Detect which cell encompasses the target text, then output its [x, y] center coordinate. 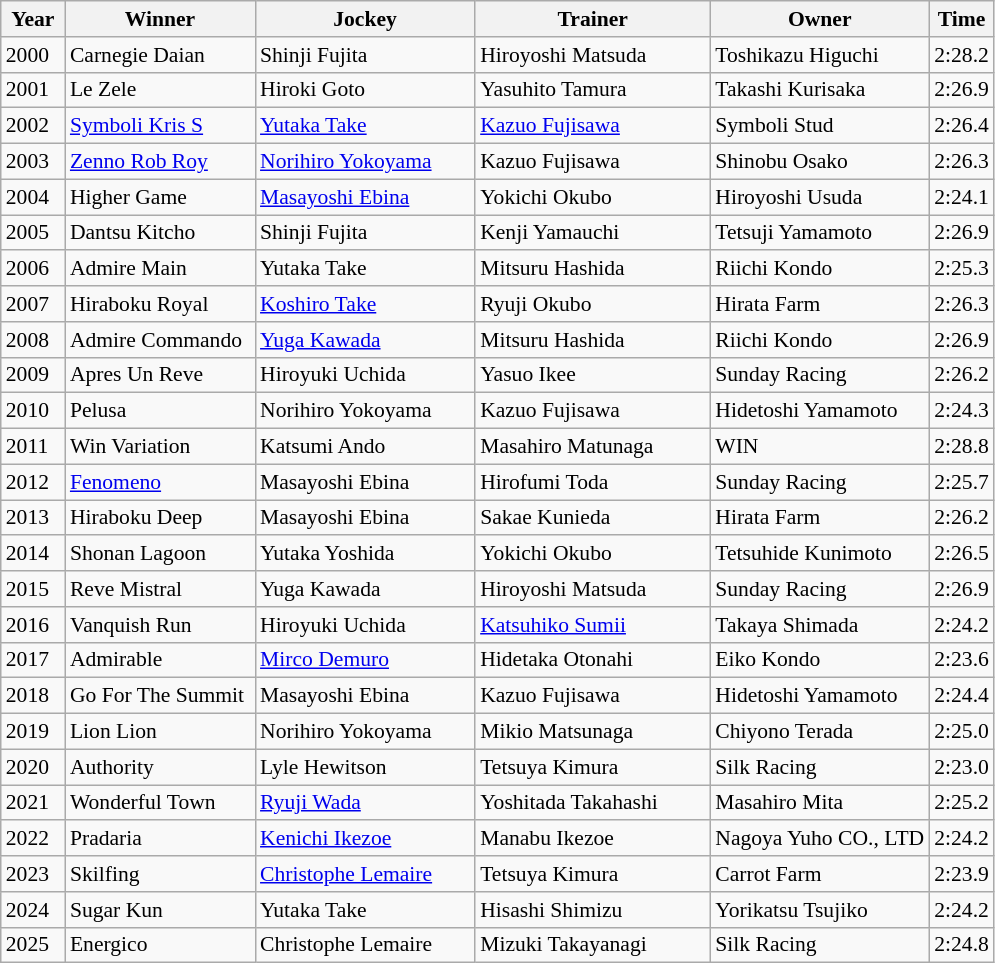
2:24.4 [962, 696]
Eiko Kondo [820, 660]
Lion Lion [160, 732]
2005 [33, 233]
2006 [33, 269]
Trainer [592, 19]
Carrot Farm [820, 874]
Hiroki Goto [365, 90]
2014 [33, 554]
2:28.8 [962, 447]
Manabu Ikezoe [592, 839]
2021 [33, 803]
2004 [33, 197]
Hiroyoshi Usuda [820, 197]
2017 [33, 660]
Shonan Lagoon [160, 554]
2013 [33, 518]
2020 [33, 767]
Koshiro Take [365, 304]
2019 [33, 732]
Le Zele [160, 90]
2003 [33, 162]
Zenno Rob Roy [160, 162]
2025 [33, 945]
Masahiro Mita [820, 803]
Kenji Yamauchi [592, 233]
Skilfing [160, 874]
2:24.3 [962, 411]
2:28.2 [962, 55]
2:23.6 [962, 660]
Dantsu Kitcho [160, 233]
Vanquish Run [160, 625]
2:25.7 [962, 482]
Yasuhito Tamura [592, 90]
Tetsuji Yamamoto [820, 233]
Owner [820, 19]
2024 [33, 910]
Katsumi Ando [365, 447]
Ryuji Wada [365, 803]
Jockey [365, 19]
Fenomeno [160, 482]
2:24.1 [962, 197]
Sakae Kunieda [592, 518]
Masahiro Matunaga [592, 447]
Energico [160, 945]
2016 [33, 625]
Chiyono Terada [820, 732]
Nagoya Yuho CO., LTD [820, 839]
Go For The Summit [160, 696]
Wonderful Town [160, 803]
Authority [160, 767]
Katsuhiko Sumii [592, 625]
2022 [33, 839]
Sugar Kun [160, 910]
Ryuji Okubo [592, 304]
2:23.9 [962, 874]
Reve Mistral [160, 589]
Pelusa [160, 411]
2:26.5 [962, 554]
Lyle Hewitson [365, 767]
Admirable [160, 660]
2000 [33, 55]
Year [33, 19]
2:25.2 [962, 803]
2015 [33, 589]
WIN [820, 447]
Hirofumi Toda [592, 482]
2008 [33, 340]
Carnegie Daian [160, 55]
Time [962, 19]
Shinobu Osako [820, 162]
Takashi Kurisaka [820, 90]
Admire Main [160, 269]
2018 [33, 696]
2009 [33, 375]
Hidetaka Otonahi [592, 660]
2010 [33, 411]
2002 [33, 126]
2001 [33, 90]
Yasuo Ikee [592, 375]
Kenichi Ikezoe [365, 839]
2023 [33, 874]
Hisashi Shimizu [592, 910]
2012 [33, 482]
Win Variation [160, 447]
Mikio Matsunaga [592, 732]
Takaya Shimada [820, 625]
2:23.0 [962, 767]
Hiraboku Royal [160, 304]
Yutaka Yoshida [365, 554]
2:25.0 [962, 732]
Mirco Demuro [365, 660]
Toshikazu Higuchi [820, 55]
Winner [160, 19]
Hiraboku Deep [160, 518]
2:24.8 [962, 945]
Yoshitada Takahashi [592, 803]
Admire Commando [160, 340]
Tetsuhide Kunimoto [820, 554]
Symboli Kris S [160, 126]
Apres Un Reve [160, 375]
2011 [33, 447]
Pradaria [160, 839]
Mizuki Takayanagi [592, 945]
Higher Game [160, 197]
Symboli Stud [820, 126]
Yorikatsu Tsujiko [820, 910]
2007 [33, 304]
2:26.4 [962, 126]
2:25.3 [962, 269]
